Output the [X, Y] coordinate of the center of the cell containing the given text.  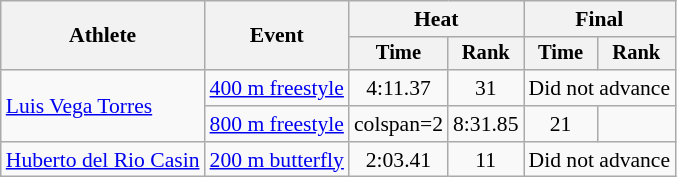
Luis Vega Torres [103, 106]
Athlete [103, 36]
Final [600, 19]
Did not advance [600, 88]
Heat [436, 19]
8:31.85 [486, 124]
4:11.37 [398, 88]
800 m freestyle [277, 124]
21 [561, 124]
Event [277, 36]
400 m freestyle [277, 88]
31 [486, 88]
colspan=2 [398, 124]
